Pinpoint the cell where the given text exists, returning its (x, y) midpoint coordinate. 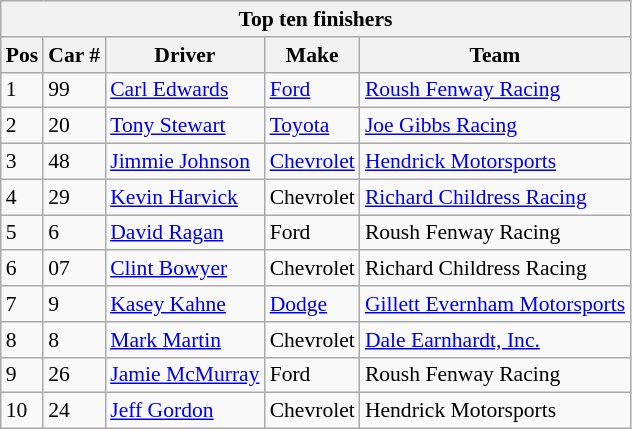
Team (495, 55)
29 (74, 197)
Joe Gibbs Racing (495, 126)
07 (74, 269)
Toyota (312, 126)
3 (22, 162)
Make (312, 55)
7 (22, 304)
20 (74, 126)
Driver (184, 55)
4 (22, 197)
2 (22, 126)
48 (74, 162)
Mark Martin (184, 340)
Kasey Kahne (184, 304)
26 (74, 375)
Car # (74, 55)
Tony Stewart (184, 126)
Dale Earnhardt, Inc. (495, 340)
Jamie McMurray (184, 375)
Dodge (312, 304)
Clint Bowyer (184, 269)
David Ragan (184, 233)
Gillett Evernham Motorsports (495, 304)
Kevin Harvick (184, 197)
10 (22, 411)
Jimmie Johnson (184, 162)
99 (74, 90)
Jeff Gordon (184, 411)
24 (74, 411)
Carl Edwards (184, 90)
1 (22, 90)
Top ten finishers (316, 19)
Pos (22, 55)
5 (22, 233)
